Determine the (x, y) coordinate at the center of the cell enclosing the given text.  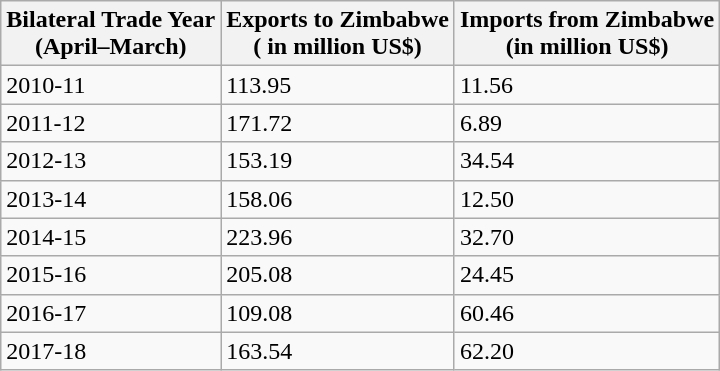
11.56 (586, 85)
Bilateral Trade Year(April–March) (111, 34)
163.54 (338, 351)
6.89 (586, 123)
2014-15 (111, 237)
32.70 (586, 237)
60.46 (586, 313)
2016-17 (111, 313)
2013-14 (111, 199)
113.95 (338, 85)
62.20 (586, 351)
2011-12 (111, 123)
109.08 (338, 313)
2012-13 (111, 161)
158.06 (338, 199)
223.96 (338, 237)
Imports from Zimbabwe(in million US$) (586, 34)
24.45 (586, 275)
12.50 (586, 199)
Exports to Zimbabwe( in million US$) (338, 34)
2017-18 (111, 351)
205.08 (338, 275)
2015-16 (111, 275)
2010-11 (111, 85)
34.54 (586, 161)
171.72 (338, 123)
153.19 (338, 161)
